Return the [X, Y] coordinate for the center point of the cell that contains the specified text.  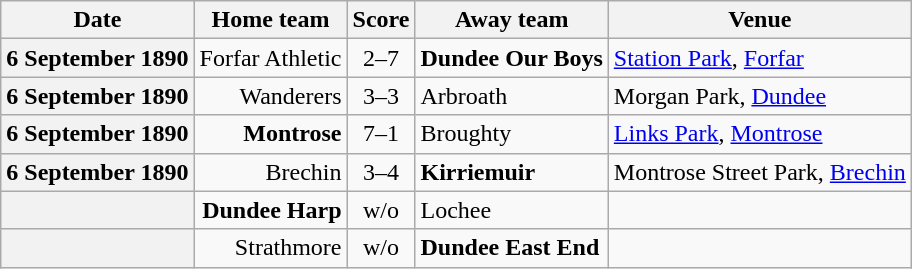
Strathmore [270, 248]
Away team [512, 20]
Forfar Athletic [270, 58]
Dundee Our Boys [512, 58]
Morgan Park, Dundee [760, 96]
Kirriemuir [512, 172]
Station Park, Forfar [760, 58]
Broughty [512, 134]
Dundee East End [512, 248]
Dundee Harp [270, 210]
Home team [270, 20]
3–4 [381, 172]
Venue [760, 20]
Date [98, 20]
Lochee [512, 210]
Arbroath [512, 96]
Links Park, Montrose [760, 134]
Wanderers [270, 96]
2–7 [381, 58]
Montrose [270, 134]
Brechin [270, 172]
Montrose Street Park, Brechin [760, 172]
3–3 [381, 96]
7–1 [381, 134]
Score [381, 20]
